Extract the (x, y) coordinate from the center of the cell holding the provided text.  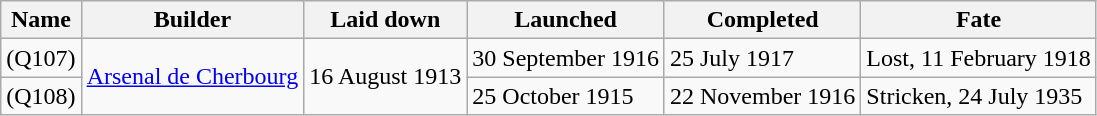
(Q107) (41, 58)
Lost, 11 February 1918 (978, 58)
Launched (566, 20)
25 July 1917 (762, 58)
22 November 1916 (762, 96)
(Q108) (41, 96)
Completed (762, 20)
Fate (978, 20)
Stricken, 24 July 1935 (978, 96)
25 October 1915 (566, 96)
Laid down (386, 20)
Name (41, 20)
30 September 1916 (566, 58)
16 August 1913 (386, 77)
Builder (192, 20)
Arsenal de Cherbourg (192, 77)
